Pinpoint the cell where the given text exists, returning its [X, Y] midpoint coordinate. 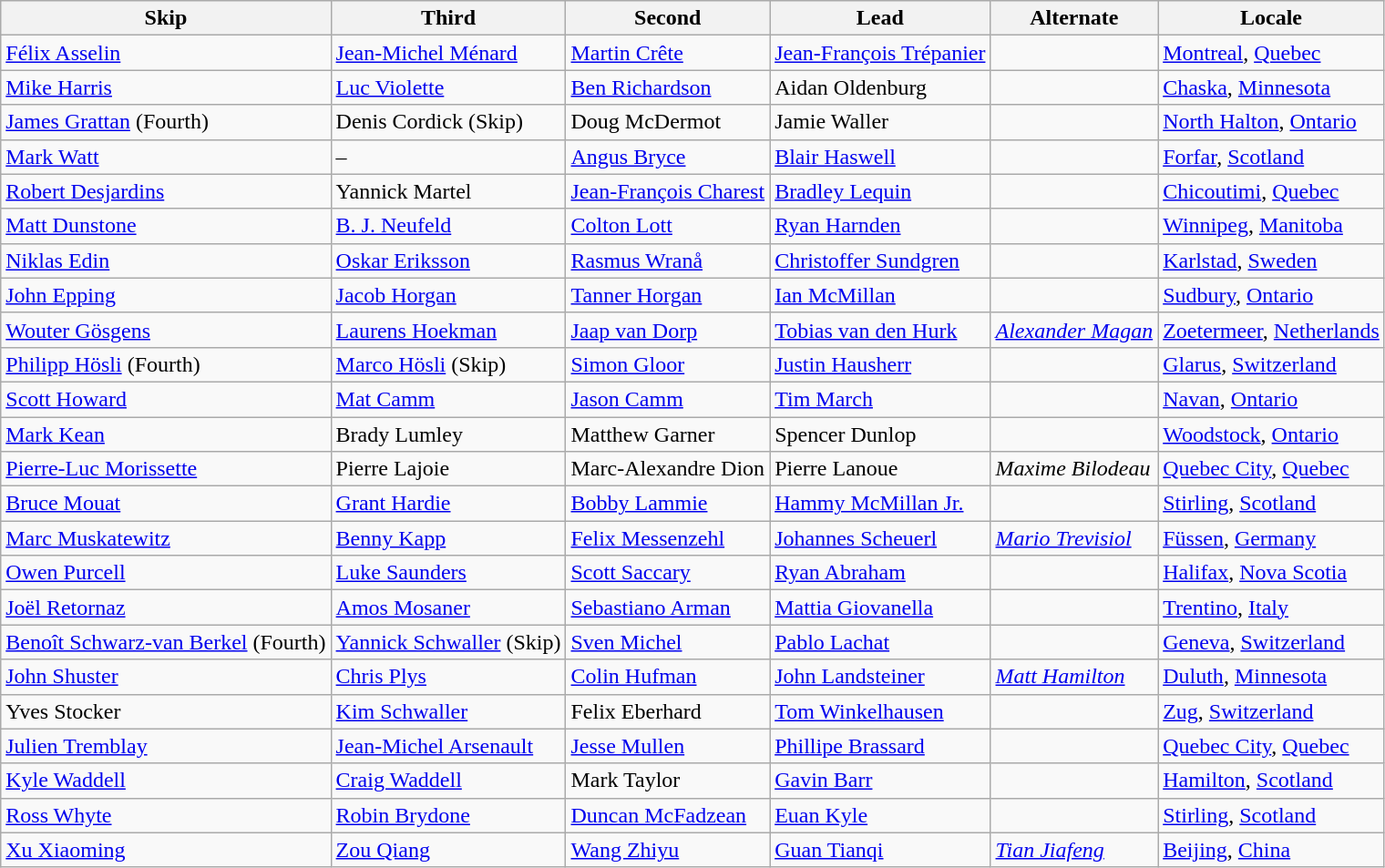
Grant Hardie [448, 504]
Craig Waddell [448, 781]
Philipp Hösli (Fourth) [166, 364]
Jason Camm [668, 399]
Zug, Switzerland [1272, 711]
Aidan Oldenburg [880, 87]
John Epping [166, 295]
B. J. Neufeld [448, 226]
Maxime Bilodeau [1074, 469]
Forfar, Scotland [1272, 157]
Julien Tremblay [166, 746]
Blair Haswell [880, 157]
Yannick Schwaller (Skip) [448, 642]
Ryan Harnden [880, 226]
Füssen, Germany [1272, 538]
Jamie Waller [880, 122]
Felix Eberhard [668, 711]
Jean-François Charest [668, 191]
Chaska, Minnesota [1272, 87]
Trentino, Italy [1272, 608]
Angus Bryce [668, 157]
Pierre-Luc Morissette [166, 469]
Hamilton, Scotland [1272, 781]
Third [448, 18]
Bobby Lammie [668, 504]
Karlstad, Sweden [1272, 260]
Mario Trevisiol [1074, 538]
Christoffer Sundgren [880, 260]
Pierre Lajoie [448, 469]
Jean-Michel Arsenault [448, 746]
Scott Saccary [668, 573]
Pierre Lanoue [880, 469]
Johannes Scheuerl [880, 538]
Duncan McFadzean [668, 815]
Guan Tianqi [880, 850]
Zou Qiang [448, 850]
Hammy McMillan Jr. [880, 504]
Spencer Dunlop [880, 434]
Tanner Horgan [668, 295]
Lead [880, 18]
Sebastiano Arman [668, 608]
Glarus, Switzerland [1272, 364]
Marc Muskatewitz [166, 538]
Ian McMillan [880, 295]
Euan Kyle [880, 815]
Chicoutimi, Quebec [1272, 191]
Mattia Giovanella [880, 608]
John Shuster [166, 677]
Matt Dunstone [166, 226]
Ben Richardson [668, 87]
Amos Mosaner [448, 608]
Colton Lott [668, 226]
Benny Kapp [448, 538]
Winnipeg, Manitoba [1272, 226]
Skip [166, 18]
Felix Messenzehl [668, 538]
– [448, 157]
Justin Hausherr [880, 364]
Joël Retornaz [166, 608]
Niklas Edin [166, 260]
Oskar Eriksson [448, 260]
Alternate [1074, 18]
Tian Jiafeng [1074, 850]
Duluth, Minnesota [1272, 677]
Colin Hufman [668, 677]
Doug McDermot [668, 122]
Luc Violette [448, 87]
Mat Camm [448, 399]
Second [668, 18]
Jean-Michel Ménard [448, 53]
Laurens Hoekman [448, 330]
John Landsteiner [880, 677]
Matt Hamilton [1074, 677]
Tim March [880, 399]
Benoît Schwarz-van Berkel (Fourth) [166, 642]
Chris Plys [448, 677]
Mark Kean [166, 434]
Yves Stocker [166, 711]
Phillipe Brassard [880, 746]
Jaap van Dorp [668, 330]
Rasmus Wranå [668, 260]
Gavin Barr [880, 781]
James Grattan (Fourth) [166, 122]
Kyle Waddell [166, 781]
Marco Hösli (Skip) [448, 364]
Navan, Ontario [1272, 399]
Halifax, Nova Scotia [1272, 573]
Ryan Abraham [880, 573]
Owen Purcell [166, 573]
Locale [1272, 18]
Tobias van den Hurk [880, 330]
Martin Crête [668, 53]
Mike Harris [166, 87]
Bradley Lequin [880, 191]
Zoetermeer, Netherlands [1272, 330]
Denis Cordick (Skip) [448, 122]
Scott Howard [166, 399]
Mark Watt [166, 157]
Mark Taylor [668, 781]
Beijing, China [1272, 850]
North Halton, Ontario [1272, 122]
Marc-Alexandre Dion [668, 469]
Jean-François Trépanier [880, 53]
Robin Brydone [448, 815]
Pablo Lachat [880, 642]
Jesse Mullen [668, 746]
Sven Michel [668, 642]
Jacob Horgan [448, 295]
Wang Zhiyu [668, 850]
Bruce Mouat [166, 504]
Ross Whyte [166, 815]
Kim Schwaller [448, 711]
Wouter Gösgens [166, 330]
Alexander Magan [1074, 330]
Xu Xiaoming [166, 850]
Robert Desjardins [166, 191]
Luke Saunders [448, 573]
Félix Asselin [166, 53]
Geneva, Switzerland [1272, 642]
Montreal, Quebec [1272, 53]
Woodstock, Ontario [1272, 434]
Tom Winkelhausen [880, 711]
Brady Lumley [448, 434]
Simon Gloor [668, 364]
Matthew Garner [668, 434]
Yannick Martel [448, 191]
Sudbury, Ontario [1272, 295]
